Capture the cell that displays the provided text and extract its [X, Y] central coordinate. 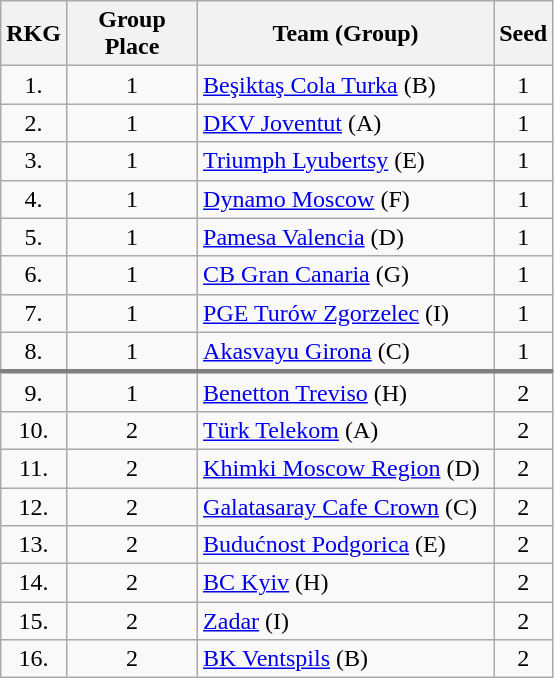
11. [34, 468]
PGE Turów Zgorzelec (I) [346, 313]
1. [34, 85]
4. [34, 199]
RKG [34, 34]
BC Kyiv (H) [346, 583]
Group Place [132, 34]
13. [34, 545]
Budućnost Podgorica (E) [346, 545]
8. [34, 352]
Khimki Moscow Region (D) [346, 468]
Pamesa Valencia (D) [346, 237]
Team (Group) [346, 34]
DKV Joventut (A) [346, 123]
Seed [524, 34]
5. [34, 237]
Galatasaray Cafe Crown (C) [346, 507]
Dynamo Moscow (F) [346, 199]
10. [34, 430]
16. [34, 659]
Triumph Lyubertsy (E) [346, 161]
14. [34, 583]
15. [34, 621]
6. [34, 275]
2. [34, 123]
7. [34, 313]
Beşiktaş Cola Turka (B) [346, 85]
3. [34, 161]
BK Ventspils (B) [346, 659]
Türk Telekom (A) [346, 430]
Benetton Treviso (H) [346, 392]
Akasvayu Girona (C) [346, 352]
12. [34, 507]
9. [34, 392]
CB Gran Canaria (G) [346, 275]
Zadar (I) [346, 621]
